Output the (X, Y) coordinate of the center of the cell containing the given text.  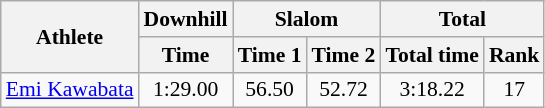
Time 2 (344, 55)
Time 1 (270, 55)
Emi Kawabata (70, 90)
Total (462, 19)
56.50 (270, 90)
Rank (514, 55)
Downhill (186, 19)
Slalom (307, 19)
1:29.00 (186, 90)
52.72 (344, 90)
17 (514, 90)
Total time (432, 55)
3:18.22 (432, 90)
Athlete (70, 36)
Time (186, 55)
